Pinpoint the cell where the given text exists, returning its [x, y] midpoint coordinate. 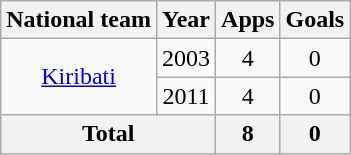
2003 [186, 58]
8 [248, 134]
Kiribati [79, 77]
Year [186, 20]
2011 [186, 96]
National team [79, 20]
Total [108, 134]
Apps [248, 20]
Goals [315, 20]
